Detect which cell encompasses the target text, then output its [X, Y] center coordinate. 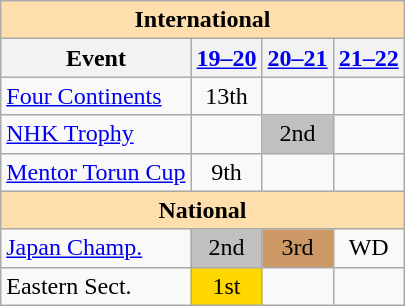
Event [96, 58]
9th [226, 172]
Japan Champ. [96, 248]
National [202, 210]
21–22 [368, 58]
1st [226, 286]
13th [226, 96]
19–20 [226, 58]
WD [368, 248]
3rd [298, 248]
20–21 [298, 58]
NHK Trophy [96, 134]
Eastern Sect. [96, 286]
International [202, 20]
Four Continents [96, 96]
Mentor Torun Cup [96, 172]
